Extract the [X, Y] coordinate from the center of the cell holding the provided text.  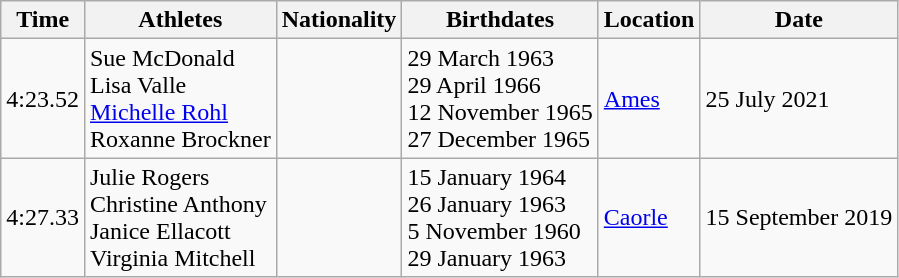
29 March 196329 April 196612 November 196527 December 1965 [500, 98]
4:27.33 [43, 218]
Time [43, 20]
Sue McDonaldLisa ValleMichelle RohlRoxanne Brockner [180, 98]
25 July 2021 [799, 98]
15 September 2019 [799, 218]
4:23.52 [43, 98]
Location [649, 20]
Date [799, 20]
Birthdates [500, 20]
Athletes [180, 20]
Julie RogersChristine AnthonyJanice EllacottVirginia Mitchell [180, 218]
15 January 196426 January 19635 November 196029 January 1963 [500, 218]
Caorle [649, 218]
Nationality [339, 20]
Ames [649, 98]
